Identify which cell holds the provided text, then report its [X, Y] central coordinate. 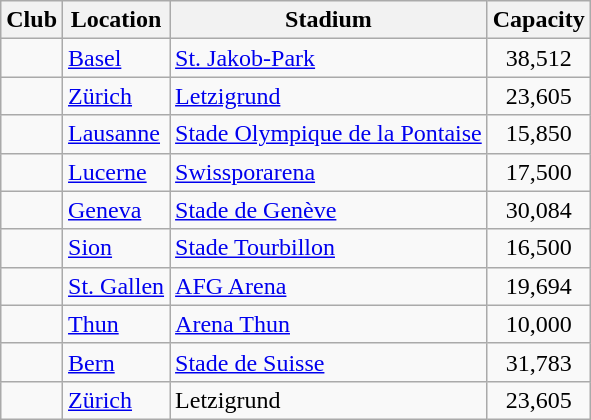
Swissporarena [329, 172]
Lucerne [116, 172]
AFG Arena [329, 286]
Bern [116, 362]
31,783 [538, 362]
Club [32, 20]
Thun [116, 324]
Location [116, 20]
Stade Tourbillon [329, 248]
Lausanne [116, 134]
St. Jakob-Park [329, 58]
19,694 [538, 286]
St. Gallen [116, 286]
16,500 [538, 248]
Basel [116, 58]
Stadium [329, 20]
10,000 [538, 324]
38,512 [538, 58]
Sion [116, 248]
15,850 [538, 134]
Stade de Genève [329, 210]
Stade de Suisse [329, 362]
17,500 [538, 172]
Arena Thun [329, 324]
Stade Olympique de la Pontaise [329, 134]
Geneva [116, 210]
Capacity [538, 20]
30,084 [538, 210]
